From the cell containing the given text, extract its center point as [X, Y] coordinate. 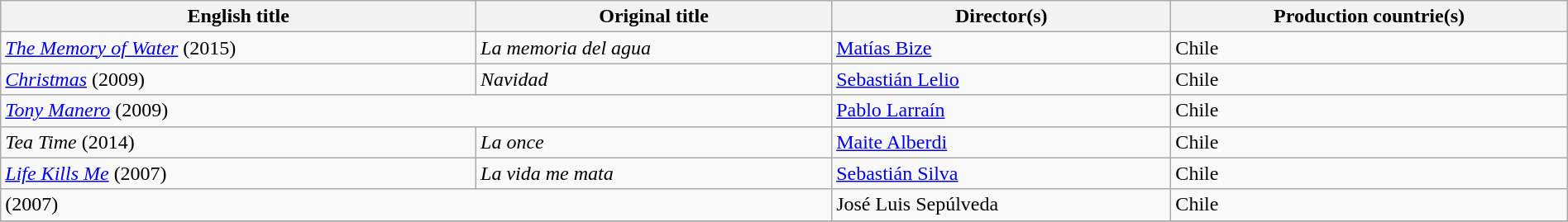
José Luis Sepúlveda [1002, 205]
Christmas (2009) [238, 79]
Navidad [654, 79]
Sebastián Silva [1002, 173]
Sebastián Lelio [1002, 79]
Tony Manero (2009) [417, 111]
The Memory of Water (2015) [238, 48]
Production countrie(s) [1370, 17]
Original title [654, 17]
Maite Alberdi [1002, 142]
Life Kills Me (2007) [238, 173]
Tea Time (2014) [238, 142]
Director(s) [1002, 17]
La memoria del agua [654, 48]
Pablo Larraín [1002, 111]
Matías Bize [1002, 48]
La vida me mata [654, 173]
(2007) [417, 205]
English title [238, 17]
La once [654, 142]
